Find where the given text appears and provide that cell's center as [x, y] coordinate. 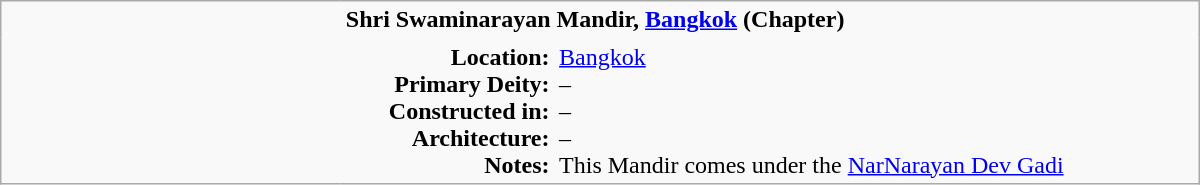
Location:Primary Deity:Constructed in:Architecture:Notes: [448, 110]
Bangkok – – – This Mandir comes under the NarNarayan Dev Gadi [876, 110]
Shri Swaminarayan Mandir, Bangkok (Chapter) [770, 20]
